Determine the [X, Y] coordinate at the center of the cell enclosing the given text.  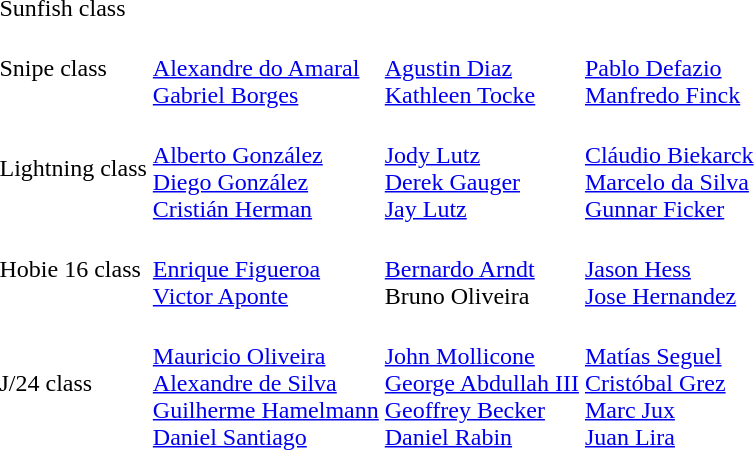
Enrique FigueroaVictor Aponte [266, 269]
Alberto GonzálezDiego GonzálezCristián Herman [266, 168]
Jody LutzDerek GaugerJay Lutz [482, 168]
Alexandre do AmaralGabriel Borges [266, 68]
Bernardo ArndtBruno Oliveira [482, 269]
Agustin DiazKathleen Tocke [482, 68]
